Provide the [X, Y] coordinate of the cell's center where the given text is located.  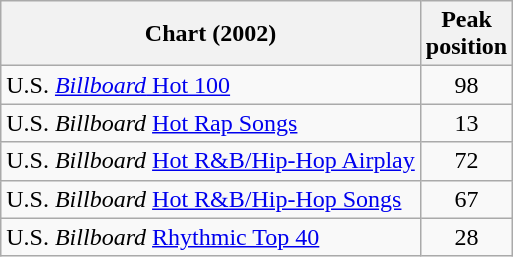
U.S. Billboard Hot Rap Songs [211, 123]
U.S. Billboard Rhythmic Top 40 [211, 237]
67 [466, 199]
13 [466, 123]
U.S. Billboard Hot R&B/Hip-Hop Airplay [211, 161]
Peakposition [466, 34]
U.S. Billboard Hot 100 [211, 85]
98 [466, 85]
28 [466, 237]
72 [466, 161]
U.S. Billboard Hot R&B/Hip-Hop Songs [211, 199]
Chart (2002) [211, 34]
